Return the (X, Y) coordinate for the center point of the cell that contains the specified text.  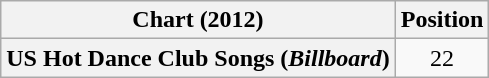
Chart (2012) (198, 20)
US Hot Dance Club Songs (Billboard) (198, 58)
22 (442, 58)
Position (442, 20)
